Detect which cell encompasses the target text, then output its [x, y] center coordinate. 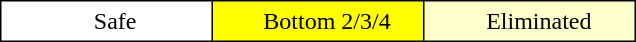
Safe [106, 21]
Bottom 2/3/4 [318, 21]
Eliminated [530, 21]
